Return the (X, Y) coordinate for the center point of the cell that contains the specified text.  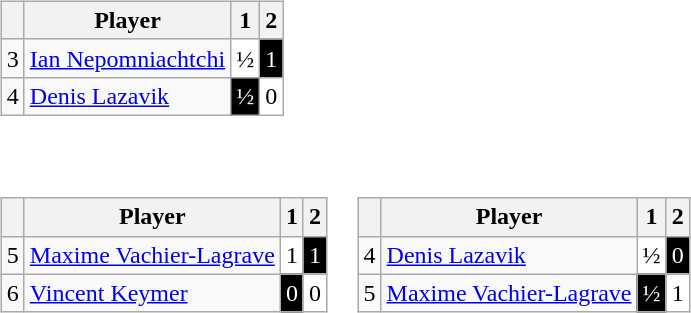
Ian Nepomniachtchi (127, 58)
3 (12, 58)
6 (12, 293)
Vincent Keymer (152, 293)
